Find where the given text appears and provide that cell's center as [X, Y] coordinate. 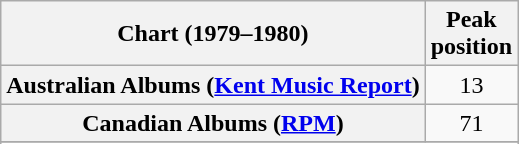
Australian Albums (Kent Music Report) [213, 85]
71 [471, 123]
Chart (1979–1980) [213, 34]
13 [471, 85]
Peakposition [471, 34]
Canadian Albums (RPM) [213, 123]
